Search for the cell housing the specified text and yield its (X, Y) center coordinate. 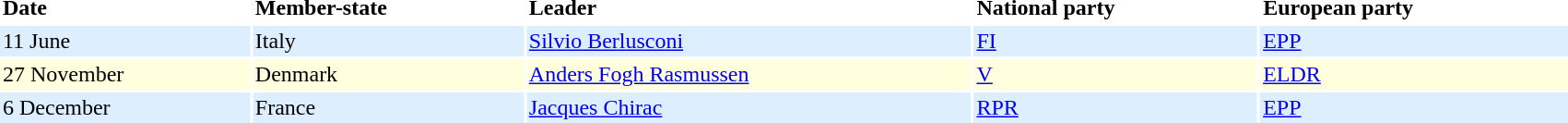
Silvio Berlusconi (749, 41)
FI (1115, 41)
V (1115, 74)
France (388, 107)
ELDR (1414, 74)
Anders Fogh Rasmussen (749, 74)
RPR (1115, 107)
27 November (125, 74)
11 June (125, 41)
6 December (125, 107)
Italy (388, 41)
Jacques Chirac (749, 107)
Denmark (388, 74)
